Find where the given text appears and provide that cell's center as [X, Y] coordinate. 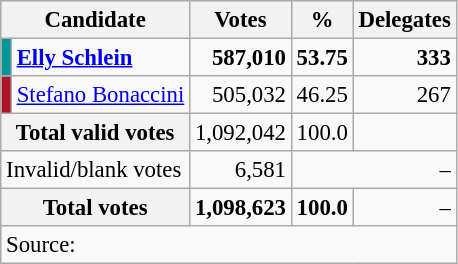
Total votes [96, 208]
Candidate [96, 20]
267 [404, 95]
333 [404, 58]
% [322, 20]
1,092,042 [241, 133]
Total valid votes [96, 133]
1,098,623 [241, 208]
Elly Schlein [100, 58]
46.25 [322, 95]
53.75 [322, 58]
Delegates [404, 20]
Votes [241, 20]
Stefano Bonaccini [100, 95]
587,010 [241, 58]
Invalid/blank votes [96, 170]
6,581 [241, 170]
505,032 [241, 95]
Source: [228, 245]
